Find where the given text appears and provide that cell's center as [X, Y] coordinate. 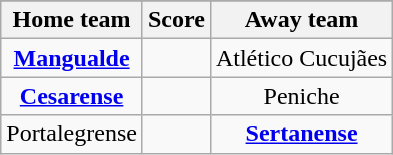
Atlético Cucujães [301, 58]
Mangualde [72, 58]
Peniche [301, 96]
Sertanense [301, 134]
Home team [72, 20]
Cesarense [72, 96]
Away team [301, 20]
Score [176, 20]
Portalegrense [72, 134]
